Identify which cell holds the provided text, then report its (X, Y) central coordinate. 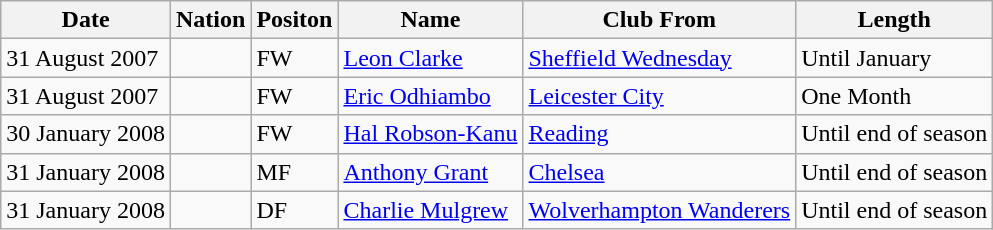
Club From (660, 20)
MF (294, 172)
Positon (294, 20)
Until January (894, 58)
Reading (660, 134)
Leon Clarke (430, 58)
30 January 2008 (86, 134)
Eric Odhiambo (430, 96)
Nation (210, 20)
Length (894, 20)
Anthony Grant (430, 172)
Hal Robson-Kanu (430, 134)
Name (430, 20)
DF (294, 210)
Charlie Mulgrew (430, 210)
Chelsea (660, 172)
Sheffield Wednesday (660, 58)
Leicester City (660, 96)
Date (86, 20)
Wolverhampton Wanderers (660, 210)
One Month (894, 96)
